Detect which cell encompasses the target text, then output its [X, Y] center coordinate. 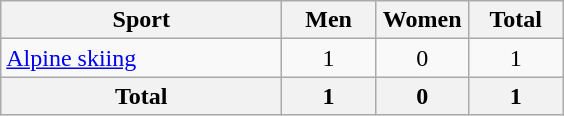
Women [422, 20]
Men [329, 20]
Sport [142, 20]
Alpine skiing [142, 58]
